Identify which cell holds the provided text, then report its [X, Y] central coordinate. 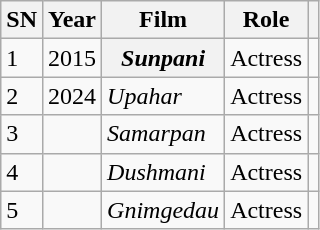
Upahar [164, 96]
SN [22, 20]
2 [22, 96]
1 [22, 58]
Dushmani [164, 172]
Sunpani [164, 58]
Samarpan [164, 134]
4 [22, 172]
3 [22, 134]
Gnimgedau [164, 210]
2024 [72, 96]
Film [164, 20]
Year [72, 20]
Role [266, 20]
2015 [72, 58]
5 [22, 210]
